Locate the cell with the specified text and output its (x, y) center coordinate. 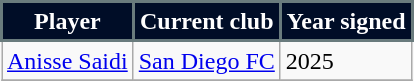
Anisse Saidi (68, 60)
Player (68, 22)
San Diego FC (206, 60)
2025 (346, 60)
Year signed (346, 22)
Current club (206, 22)
